Capture the cell that displays the provided text and extract its [X, Y] central coordinate. 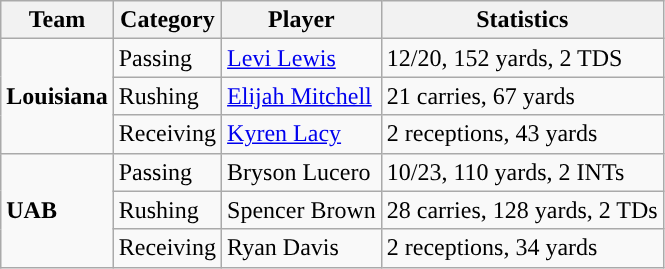
21 carries, 67 yards [522, 96]
Kyren Lacy [302, 134]
2 receptions, 43 yards [522, 134]
Statistics [522, 20]
12/20, 152 yards, 2 TDS [522, 58]
Ryan Davis [302, 248]
Spencer Brown [302, 210]
10/23, 110 yards, 2 INTs [522, 172]
Louisiana [57, 96]
UAB [57, 210]
2 receptions, 34 yards [522, 248]
Category [167, 20]
Bryson Lucero [302, 172]
28 carries, 128 yards, 2 TDs [522, 210]
Elijah Mitchell [302, 96]
Player [302, 20]
Team [57, 20]
Levi Lewis [302, 58]
